Extract the [x, y] coordinate from the center of the cell holding the provided text.  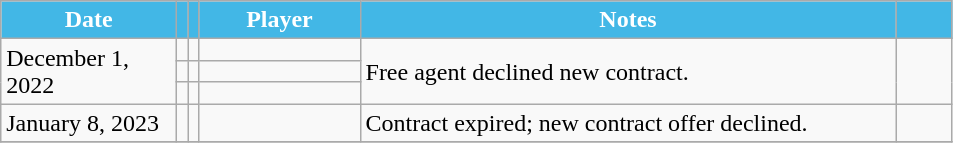
Date [89, 20]
Free agent declined new contract. [628, 72]
Contract expired; new contract offer declined. [628, 123]
January 8, 2023 [89, 123]
Notes [628, 20]
Player [280, 20]
December 1, 2022 [89, 72]
